Output the [X, Y] coordinate of the center of the cell containing the given text.  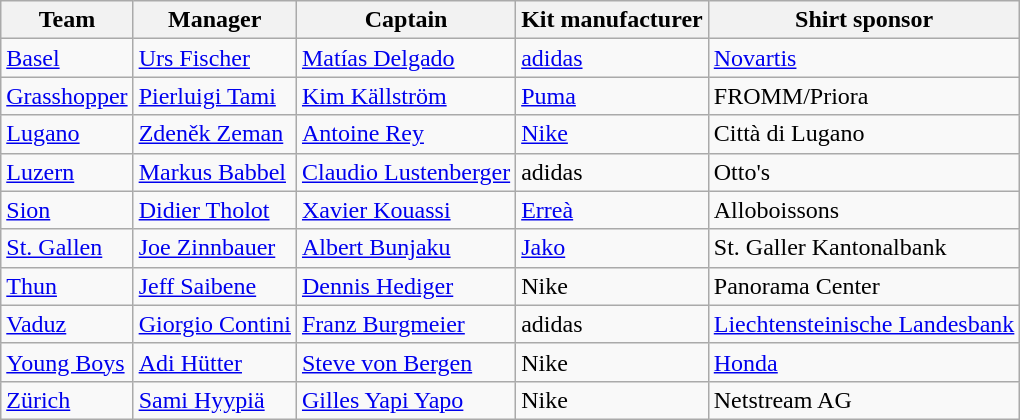
Urs Fischer [214, 58]
Lugano [67, 134]
Matías Delgado [406, 58]
Pierluigi Tami [214, 96]
Kit manufacturer [612, 20]
Captain [406, 20]
Città di Lugano [864, 134]
Thun [67, 286]
St. Galler Kantonalbank [864, 248]
Giorgio Contini [214, 324]
Shirt sponsor [864, 20]
Netstream AG [864, 400]
Novartis [864, 58]
Albert Bunjaku [406, 248]
Manager [214, 20]
Sami Hyypiä [214, 400]
Otto's [864, 172]
Jako [612, 248]
Panorama Center [864, 286]
Franz Burgmeier [406, 324]
Alloboissons [864, 210]
Vaduz [67, 324]
Steve von Bergen [406, 362]
Claudio Lustenberger [406, 172]
Xavier Kouassi [406, 210]
Sion [67, 210]
Kim Källström [406, 96]
Markus Babbel [214, 172]
Zdeněk Zeman [214, 134]
Gilles Yapi Yapo [406, 400]
FROMM/Priora [864, 96]
Dennis Hediger [406, 286]
Basel [67, 58]
Zürich [67, 400]
Adi Hütter [214, 362]
Erreà [612, 210]
Puma [612, 96]
Grasshopper [67, 96]
Team [67, 20]
Jeff Saibene [214, 286]
Didier Tholot [214, 210]
Joe Zinnbauer [214, 248]
Honda [864, 362]
St. Gallen [67, 248]
Young Boys [67, 362]
Luzern [67, 172]
Antoine Rey [406, 134]
Liechtensteinische Landesbank [864, 324]
